Locate the cell with the specified text and output its [X, Y] center coordinate. 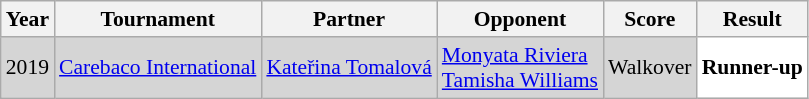
Partner [348, 19]
Walkover [650, 68]
Opponent [520, 19]
Kateřina Tomalová [348, 68]
Carebaco International [158, 68]
Result [752, 19]
Score [650, 19]
Year [28, 19]
Monyata Riviera Tamisha Williams [520, 68]
Tournament [158, 19]
2019 [28, 68]
Runner-up [752, 68]
